Output the [X, Y] coordinate of the center of the cell containing the given text.  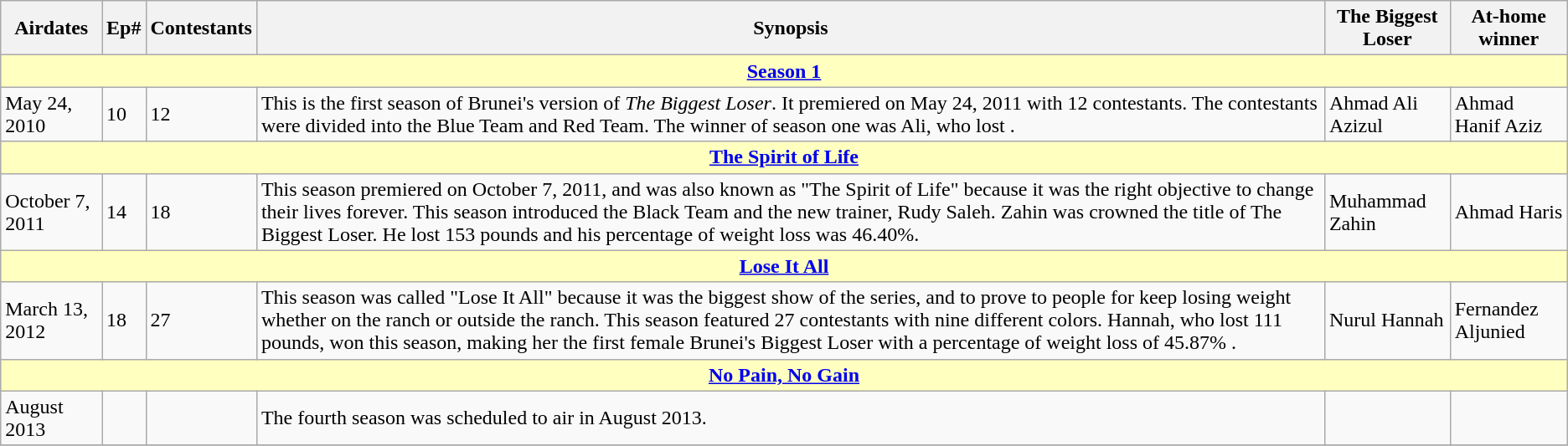
Ep# [124, 28]
Lose It All [784, 266]
The fourth season was scheduled to air in August 2013. [791, 418]
10 [124, 114]
Airdates [52, 28]
The Biggest Loser [1387, 28]
Ahmad Haris [1509, 212]
March 13, 2012 [52, 320]
Synopsis [791, 28]
Season 1 [784, 71]
Contestants [201, 28]
Ahmad Ali Azizul [1387, 114]
Muhammad Zahin [1387, 212]
The Spirit of Life [784, 157]
No Pain, No Gain [784, 375]
14 [124, 212]
May 24, 2010 [52, 114]
At-home winner [1509, 28]
27 [201, 320]
October 7, 2011 [52, 212]
Fernandez Aljunied [1509, 320]
Ahmad Hanif Aziz [1509, 114]
Nurul Hannah [1387, 320]
12 [201, 114]
August 2013 [52, 418]
